Provide the (x, y) coordinate of the cell's center where the given text is located.  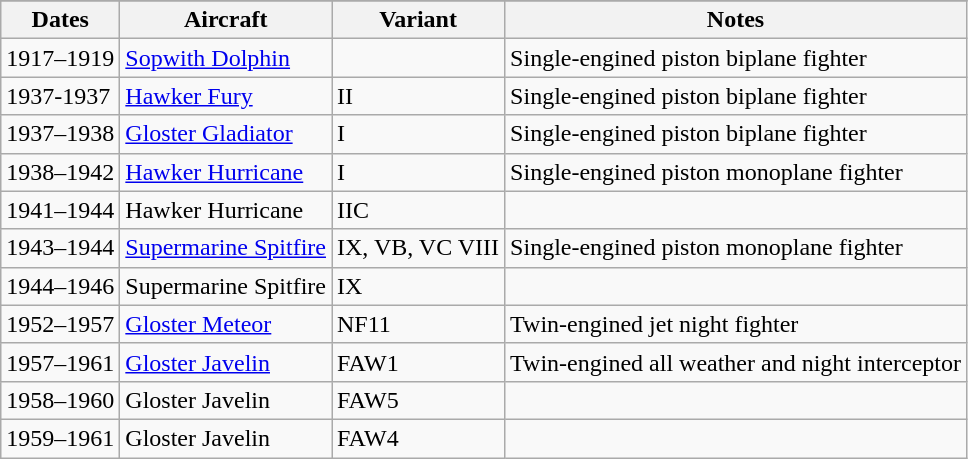
1943–1944 (60, 248)
1917–1919 (60, 58)
FAW4 (418, 438)
1938–1942 (60, 172)
FAW5 (418, 400)
FAW1 (418, 362)
Gloster Gladiator (226, 134)
1937-1937 (60, 96)
IIC (418, 210)
1944–1946 (60, 286)
Twin-engined jet night fighter (736, 324)
1959–1961 (60, 438)
1941–1944 (60, 210)
1958–1960 (60, 400)
Aircraft (226, 20)
IX (418, 286)
Sopwith Dolphin (226, 58)
1937–1938 (60, 134)
Dates (60, 20)
NF11 (418, 324)
1957–1961 (60, 362)
Notes (736, 20)
1952–1957 (60, 324)
Hawker Fury (226, 96)
Gloster Meteor (226, 324)
IX, VB, VC VIII (418, 248)
Twin-engined all weather and night interceptor (736, 362)
II (418, 96)
Variant (418, 20)
